Determine the [x, y] coordinate at the center of the cell enclosing the given text.  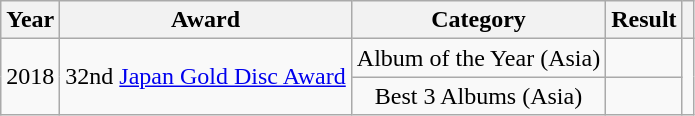
Award [206, 20]
Year [30, 20]
Best 3 Albums (Asia) [478, 96]
Result [644, 20]
2018 [30, 77]
32nd Japan Gold Disc Award [206, 77]
Category [478, 20]
Album of the Year (Asia) [478, 58]
